Locate the cell with the specified text and output its (x, y) center coordinate. 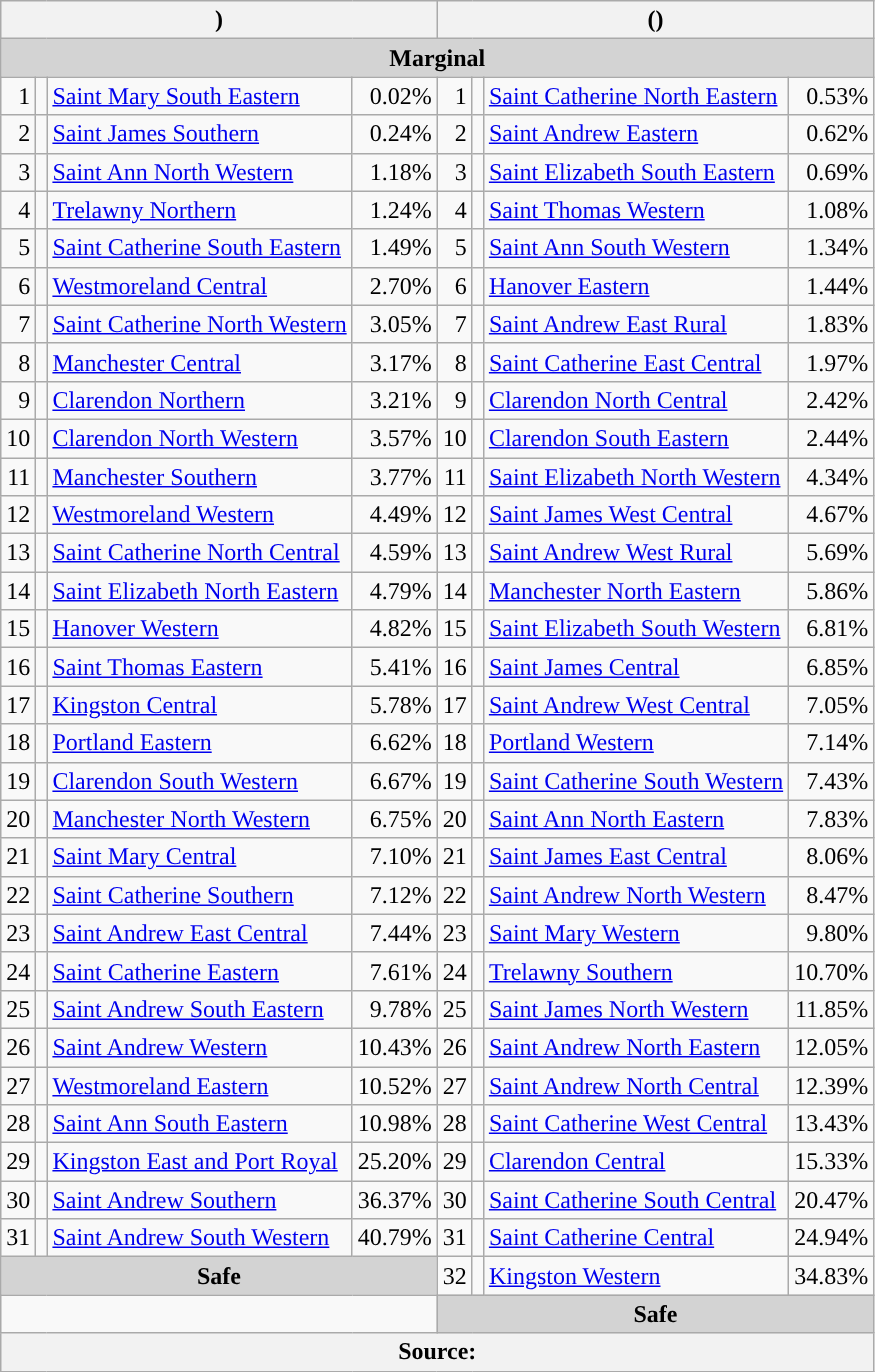
Saint James East Central (636, 857)
Saint Andrew North Central (636, 1085)
Saint Mary South Eastern (200, 96)
() (655, 20)
3.57% (394, 438)
7.05% (832, 705)
10.70% (832, 971)
34.83% (832, 1276)
Hanover Eastern (636, 286)
Clarendon North Western (200, 438)
10.43% (394, 1047)
Manchester Central (200, 362)
Saint Elizabeth South Western (636, 629)
Saint Catherine Southern (200, 895)
1.97% (832, 362)
Marginal (438, 58)
Trelawny Northern (200, 210)
3.21% (394, 400)
4.49% (394, 515)
0.02% (394, 96)
4.59% (394, 553)
Clarendon Central (636, 1162)
Saint Mary Central (200, 857)
7.43% (832, 781)
25.20% (394, 1162)
3.77% (394, 477)
Saint James West Central (636, 515)
Saint Catherine North Central (200, 553)
Saint Andrew South Eastern (200, 1009)
Saint Andrew North Western (636, 895)
Saint Catherine South Western (636, 781)
6.85% (832, 667)
6.67% (394, 781)
Saint Andrew West Central (636, 705)
6.62% (394, 743)
Saint Catherine Central (636, 1238)
9.80% (832, 933)
Saint Andrew Western (200, 1047)
2.44% (832, 438)
4.34% (832, 477)
8.47% (832, 895)
Hanover Western (200, 629)
7.14% (832, 743)
Saint Andrew Eastern (636, 134)
Saint James North Western (636, 1009)
Portland Eastern (200, 743)
Saint Ann South Western (636, 248)
Saint Ann North Western (200, 172)
Saint Elizabeth South Eastern (636, 172)
2.42% (832, 400)
Saint James Southern (200, 134)
7.61% (394, 971)
Manchester North Western (200, 819)
9.78% (394, 1009)
Westmoreland Central (200, 286)
5.41% (394, 667)
10.98% (394, 1124)
3.17% (394, 362)
5.86% (832, 591)
1.24% (394, 210)
Kingston Western (636, 1276)
Saint Andrew North Eastern (636, 1047)
0.62% (832, 134)
36.37% (394, 1200)
1.34% (832, 248)
Source: (438, 1352)
4.82% (394, 629)
Saint Ann South Eastern (200, 1124)
7.83% (832, 819)
12.05% (832, 1047)
5.78% (394, 705)
Westmoreland Western (200, 515)
2.70% (394, 286)
0.24% (394, 134)
0.69% (832, 172)
24.94% (832, 1238)
Saint Andrew Southern (200, 1200)
12.39% (832, 1085)
7.12% (394, 895)
Kingston Central (200, 705)
1.08% (832, 210)
15.33% (832, 1162)
3.05% (394, 324)
Clarendon Northern (200, 400)
Saint Andrew East Rural (636, 324)
Saint Catherine South Eastern (200, 248)
Saint Ann North Eastern (636, 819)
Clarendon South Eastern (636, 438)
Manchester Southern (200, 477)
5.69% (832, 553)
40.79% (394, 1238)
10.52% (394, 1085)
1.18% (394, 172)
4.67% (832, 515)
Saint Elizabeth North Eastern (200, 591)
Saint Catherine North Eastern (636, 96)
Saint Catherine North Western (200, 324)
Saint Thomas Eastern (200, 667)
Manchester North Eastern (636, 591)
) (219, 20)
6.81% (832, 629)
0.53% (832, 96)
Clarendon North Central (636, 400)
Saint Catherine West Central (636, 1124)
Clarendon South Western (200, 781)
Portland Western (636, 743)
Saint Mary Western (636, 933)
1.44% (832, 286)
20.47% (832, 1200)
Saint Elizabeth North Western (636, 477)
Saint Andrew West Rural (636, 553)
Saint Catherine Eastern (200, 971)
Saint Thomas Western (636, 210)
Saint Andrew South Western (200, 1238)
Kingston East and Port Royal (200, 1162)
Saint Catherine East Central (636, 362)
Saint Catherine South Central (636, 1200)
1.83% (832, 324)
Saint James Central (636, 667)
8.06% (832, 857)
Saint Andrew East Central (200, 933)
4.79% (394, 591)
32 (454, 1276)
6.75% (394, 819)
11.85% (832, 1009)
13.43% (832, 1124)
7.10% (394, 857)
7.44% (394, 933)
Trelawny Southern (636, 971)
1.49% (394, 248)
Westmoreland Eastern (200, 1085)
